Locate the cell with the specified text and output its (x, y) center coordinate. 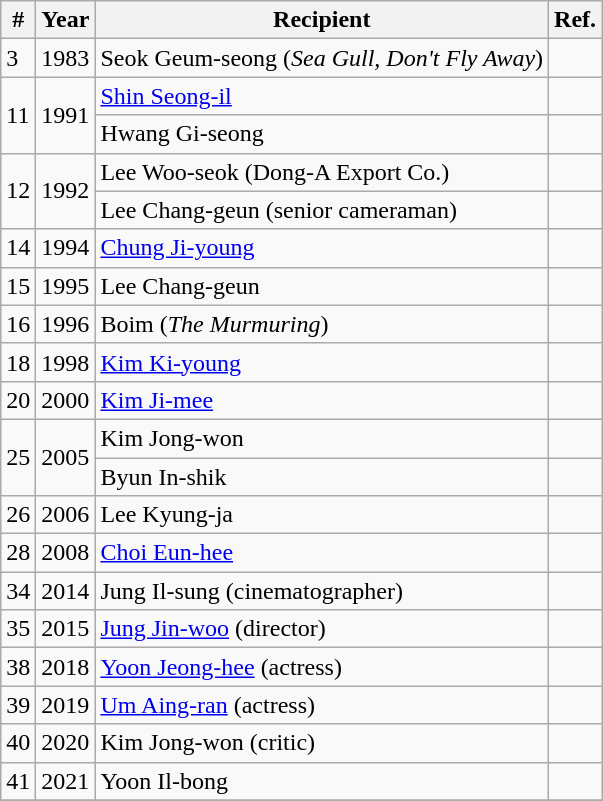
Kim Ji-mee (322, 400)
41 (18, 781)
2015 (66, 629)
2018 (66, 667)
18 (18, 362)
38 (18, 667)
Lee Chang-geun (senior cameraman) (322, 210)
Kim Jong-won (critic) (322, 743)
Year (66, 20)
11 (18, 115)
Yoon Jeong-hee (actress) (322, 667)
2006 (66, 515)
Seok Geum-seong (Sea Gull, Don't Fly Away) (322, 58)
16 (18, 324)
Jung Jin-woo (director) (322, 629)
2005 (66, 457)
15 (18, 286)
1995 (66, 286)
39 (18, 705)
14 (18, 248)
1998 (66, 362)
26 (18, 515)
20 (18, 400)
1983 (66, 58)
Um Aing-ran (actress) (322, 705)
2014 (66, 591)
Lee Kyung-ja (322, 515)
Shin Seong-il (322, 96)
# (18, 20)
Chung Ji-young (322, 248)
12 (18, 191)
1992 (66, 191)
Lee Woo-seok (Dong-A Export Co.) (322, 172)
Jung Il-sung (cinematographer) (322, 591)
Boim (The Murmuring) (322, 324)
Hwang Gi-seong (322, 134)
Yoon Il-bong (322, 781)
Kim Jong-won (322, 438)
1991 (66, 115)
1996 (66, 324)
2008 (66, 553)
40 (18, 743)
2020 (66, 743)
Choi Eun-hee (322, 553)
Lee Chang-geun (322, 286)
2000 (66, 400)
1994 (66, 248)
Recipient (322, 20)
2019 (66, 705)
2021 (66, 781)
Ref. (576, 20)
28 (18, 553)
3 (18, 58)
35 (18, 629)
34 (18, 591)
25 (18, 457)
Kim Ki-young (322, 362)
Byun In-shik (322, 477)
